Return the [x, y] coordinate for the center point of the cell that contains the specified text.  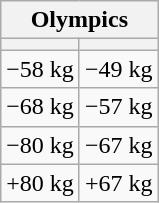
−49 kg [118, 69]
−67 kg [118, 145]
+67 kg [118, 183]
+80 kg [40, 183]
−57 kg [118, 107]
−68 kg [40, 107]
−58 kg [40, 69]
Olympics [80, 20]
−80 kg [40, 145]
